For the text-containing cell, return its midpoint in [X, Y] coordinate format. 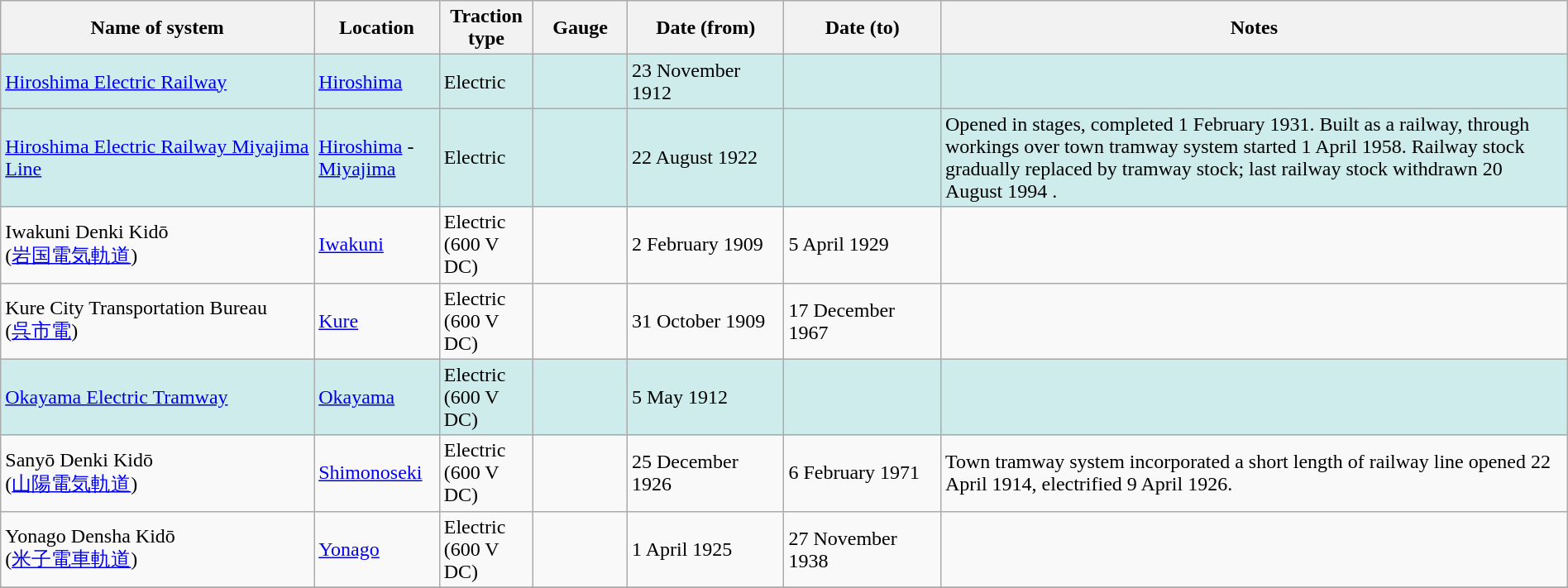
6 February 1971 [862, 473]
Hiroshima - Miyajima [377, 157]
Date (from) [705, 28]
22 August 1922 [705, 157]
27 November 1938 [862, 549]
23 November 1912 [705, 81]
25 December 1926 [705, 473]
Hiroshima [377, 81]
Town tramway system incorporated a short length of railway line opened 22 April 1914, electrified 9 April 1926. [1254, 473]
Yonago [377, 549]
Iwakuni [377, 245]
17 December 1967 [862, 321]
Iwakuni Denki Kidō(岩国電気軌道) [157, 245]
Hiroshima Electric Railway [157, 81]
Hiroshima Electric Railway Miyajima Line [157, 157]
Date (to) [862, 28]
Gauge [581, 28]
Yonago Densha Kidō(米子電車軌道) [157, 549]
Shimonoseki [377, 473]
5 April 1929 [862, 245]
Okayama Electric Tramway [157, 397]
Tractiontype [486, 28]
Sanyō Denki Kidō(山陽電気軌道) [157, 473]
Kure City Transportation Bureau(呉市電) [157, 321]
1 April 1925 [705, 549]
2 February 1909 [705, 245]
Notes [1254, 28]
Location [377, 28]
5 May 1912 [705, 397]
Okayama [377, 397]
Kure [377, 321]
31 October 1909 [705, 321]
Name of system [157, 28]
